Scan for the cell matching the given text and deliver its [X, Y] coordinate at center. 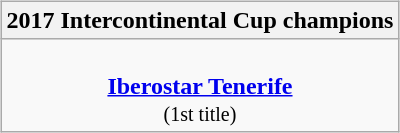
2017 Intercontinental Cup champions [200, 20]
Iberostar Tenerife(1st title) [200, 85]
